Detect which cell encompasses the target text, then output its [X, Y] center coordinate. 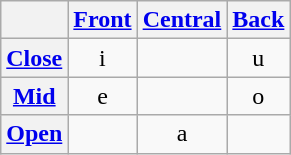
a [182, 134]
i [102, 58]
Back [258, 20]
Front [102, 20]
Open [34, 134]
Central [182, 20]
Mid [34, 96]
u [258, 58]
e [102, 96]
Close [34, 58]
o [258, 96]
